For the text-containing cell, return its midpoint in [x, y] coordinate format. 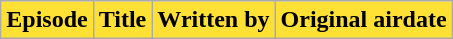
Title [122, 20]
Written by [214, 20]
Episode [47, 20]
Original airdate [364, 20]
